Return [x, y] of the center of cell containing provided text 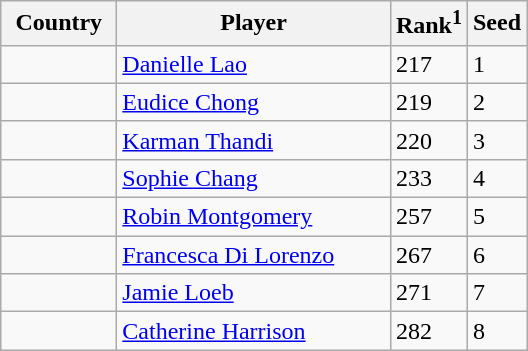
Jamie Loeb [254, 293]
Eudice Chong [254, 102]
Karman Thandi [254, 140]
7 [496, 293]
Robin Montgomery [254, 217]
257 [428, 217]
Francesca Di Lorenzo [254, 255]
219 [428, 102]
233 [428, 178]
5 [496, 217]
Country [59, 24]
Player [254, 24]
282 [428, 331]
Danielle Lao [254, 64]
Catherine Harrison [254, 331]
8 [496, 331]
1 [496, 64]
3 [496, 140]
217 [428, 64]
Sophie Chang [254, 178]
2 [496, 102]
220 [428, 140]
Rank1 [428, 24]
271 [428, 293]
267 [428, 255]
6 [496, 255]
4 [496, 178]
Seed [496, 24]
